Return the [x, y] coordinate for the center point of the cell that contains the specified text.  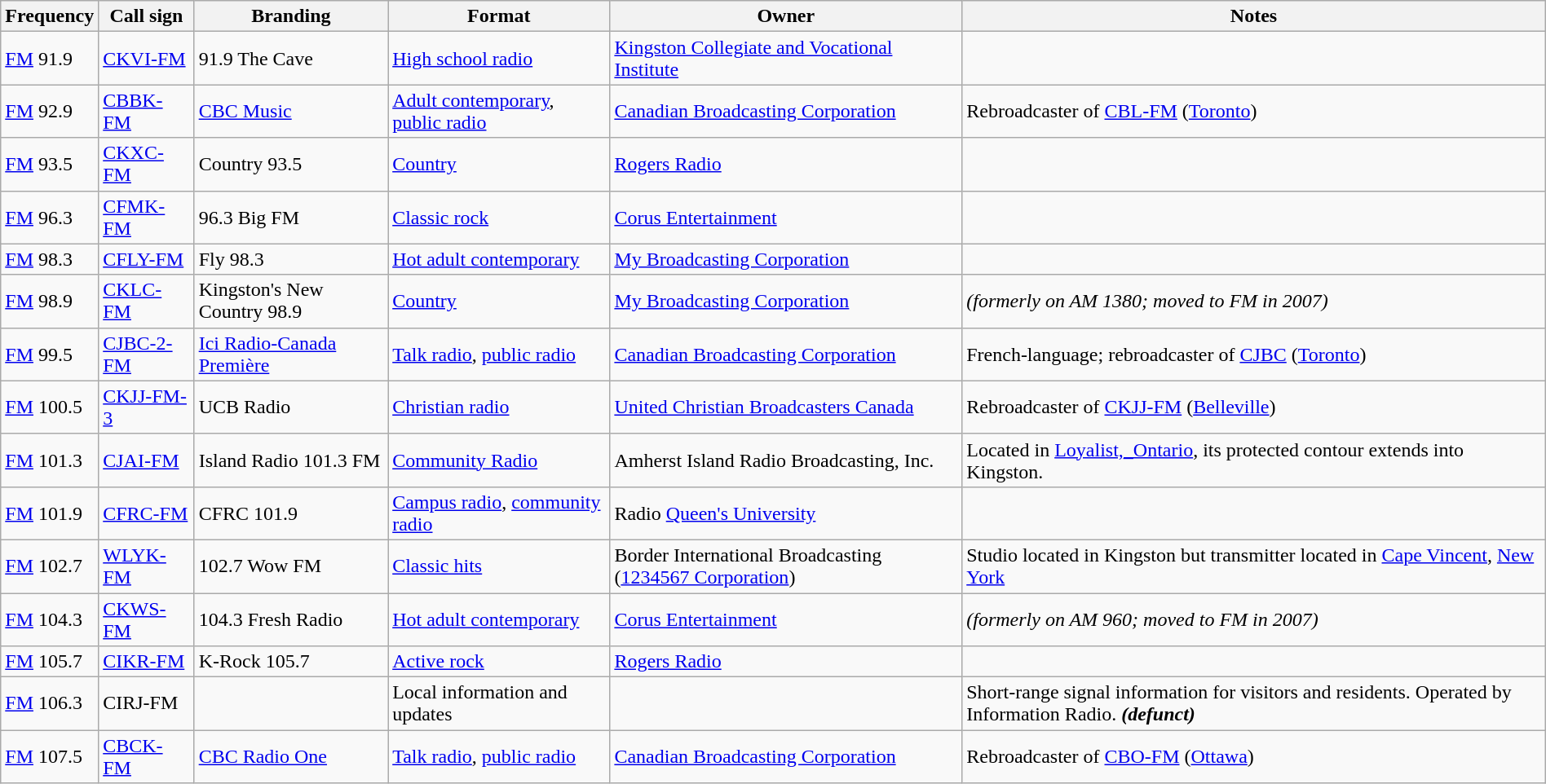
Classic rock [499, 217]
FM 102.7 [50, 566]
Local information and updates [499, 704]
CBBK-FM [147, 111]
CIKR-FM [147, 662]
Rebroadcaster of CBL-FM (Toronto) [1254, 111]
Kingston's New Country 98.9 [291, 302]
WLYK-FM [147, 566]
K-Rock 105.7 [291, 662]
FM 101.9 [50, 513]
Located in Loyalist,_Ontario, its protected contour extends into Kingston. [1254, 460]
FM 93.5 [50, 165]
Kingston Collegiate and Vocational Institute [786, 59]
Island Radio 101.3 FM [291, 460]
FM 101.3 [50, 460]
(formerly on AM 960; moved to FM in 2007) [1254, 619]
Fly 98.3 [291, 259]
FM 99.5 [50, 354]
Ici Radio-Canada Première [291, 354]
91.9 The Cave [291, 59]
CKXC-FM [147, 165]
CJBC-2-FM [147, 354]
Format [499, 16]
French-language; rebroadcaster of CJBC (Toronto) [1254, 354]
CIRJ-FM [147, 704]
Notes [1254, 16]
Call sign [147, 16]
FM 105.7 [50, 662]
FM 100.5 [50, 407]
CBC Music [291, 111]
(formerly on AM 1380; moved to FM in 2007) [1254, 302]
104.3 Fresh Radio [291, 619]
96.3 Big FM [291, 217]
CBCK-FM [147, 756]
CFRC 101.9 [291, 513]
FM 104.3 [50, 619]
Owner [786, 16]
Adult contemporary, public radio [499, 111]
Studio located in Kingston but transmitter located in Cape Vincent, New York [1254, 566]
UCB Radio [291, 407]
CFLY-FM [147, 259]
High school radio [499, 59]
CKVI-FM [147, 59]
Branding [291, 16]
Active rock [499, 662]
CKWS-FM [147, 619]
Radio Queen's University [786, 513]
CJAI-FM [147, 460]
United Christian Broadcasters Canada [786, 407]
Classic hits [499, 566]
CBC Radio One [291, 756]
Border International Broadcasting (1234567 Corporation) [786, 566]
CKJJ-FM-3 [147, 407]
CFRC-FM [147, 513]
Community Radio [499, 460]
Short-range signal information for visitors and residents. Operated by Information Radio. (defunct) [1254, 704]
FM 98.9 [50, 302]
FM 92.9 [50, 111]
Amherst Island Radio Broadcasting, Inc. [786, 460]
FM 91.9 [50, 59]
CKLC-FM [147, 302]
102.7 Wow FM [291, 566]
Campus radio, community radio [499, 513]
FM 106.3 [50, 704]
Country 93.5 [291, 165]
FM 98.3 [50, 259]
Frequency [50, 16]
Rebroadcaster of CKJJ-FM (Belleville) [1254, 407]
FM 96.3 [50, 217]
CFMK-FM [147, 217]
FM 107.5 [50, 756]
Rebroadcaster of CBO-FM (Ottawa) [1254, 756]
Christian radio [499, 407]
